Locate the cell with the specified text and output its (X, Y) center coordinate. 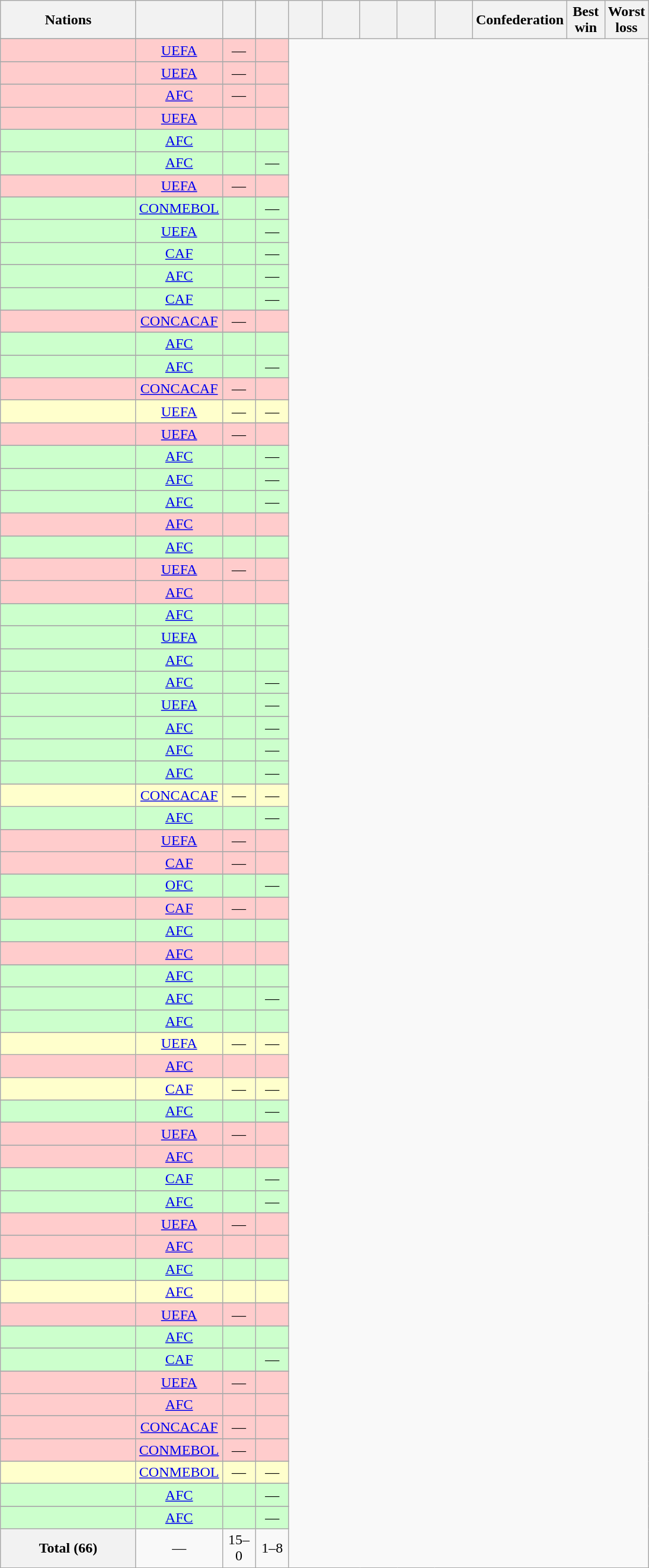
Confederation (519, 20)
Worst loss (626, 20)
Best win (586, 20)
Total (66) (69, 1548)
OFC (179, 885)
Nations (69, 20)
15–0 (239, 1548)
1–8 (272, 1548)
